Search for the cell housing the specified text and yield its (x, y) center coordinate. 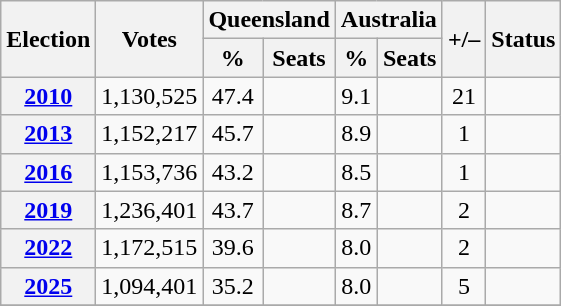
Election (48, 39)
Australia (388, 20)
8.5 (356, 172)
1,153,736 (150, 172)
2013 (48, 134)
Votes (150, 39)
39.6 (233, 248)
43.7 (233, 210)
2025 (48, 286)
Status (524, 39)
Queensland (269, 20)
8.9 (356, 134)
21 (464, 96)
+/– (464, 39)
2022 (48, 248)
1,152,217 (150, 134)
43.2 (233, 172)
47.4 (233, 96)
45.7 (233, 134)
5 (464, 286)
35.2 (233, 286)
9.1 (356, 96)
2010 (48, 96)
8.7 (356, 210)
2019 (48, 210)
1,236,401 (150, 210)
1,130,525 (150, 96)
1,172,515 (150, 248)
1,094,401 (150, 286)
2016 (48, 172)
